Capture the cell that displays the provided text and extract its [X, Y] central coordinate. 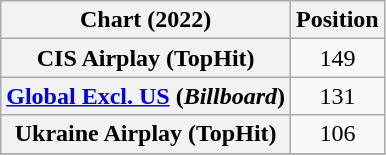
149 [338, 58]
Global Excl. US (Billboard) [146, 96]
Ukraine Airplay (TopHit) [146, 134]
CIS Airplay (TopHit) [146, 58]
106 [338, 134]
Position [338, 20]
Chart (2022) [146, 20]
131 [338, 96]
